From the cell containing the given text, extract its center point as (x, y) coordinate. 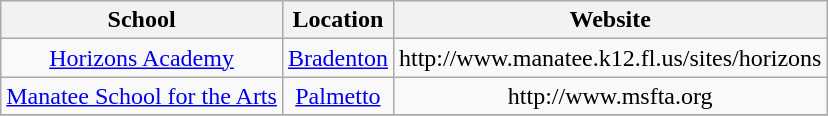
Website (610, 20)
http://www.msfta.org (610, 96)
Location (338, 20)
School (142, 20)
Palmetto (338, 96)
Bradenton (338, 58)
Horizons Academy (142, 58)
http://www.manatee.k12.fl.us/sites/horizons (610, 58)
Manatee School for the Arts (142, 96)
